From the cell containing the given text, extract its center point as [X, Y] coordinate. 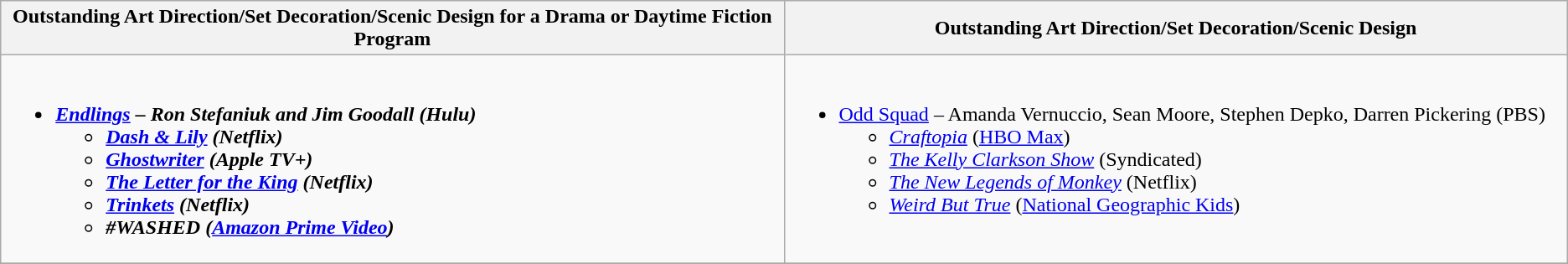
Outstanding Art Direction/Set Decoration/Scenic Design for a Drama or Daytime Fiction Program [392, 28]
Outstanding Art Direction/Set Decoration/Scenic Design [1176, 28]
